Return the (X, Y) coordinate for the center point of the cell that contains the specified text.  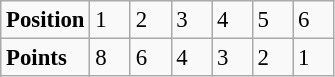
8 (110, 58)
Position (46, 20)
Points (46, 58)
5 (272, 20)
